For the text-containing cell, return its midpoint in [X, Y] coordinate format. 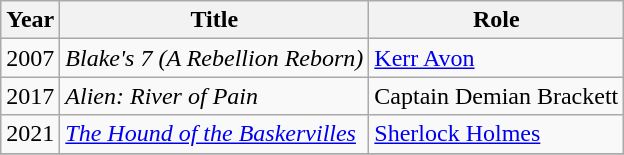
2017 [30, 96]
2007 [30, 58]
Role [496, 20]
Year [30, 20]
Kerr Avon [496, 58]
Alien: River of Pain [214, 96]
Title [214, 20]
Blake's 7 (A Rebellion Reborn) [214, 58]
The Hound of the Baskervilles [214, 134]
Captain Demian Brackett [496, 96]
Sherlock Holmes [496, 134]
2021 [30, 134]
